For the text-containing cell, return its midpoint in (x, y) coordinate format. 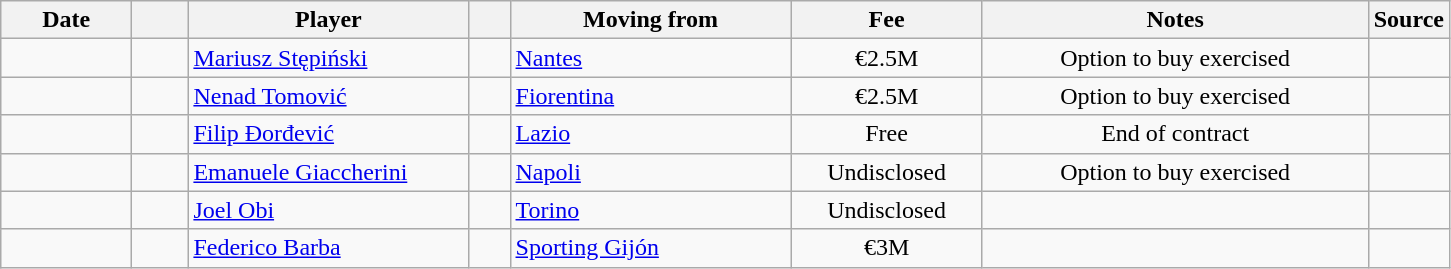
Joel Obi (328, 210)
Moving from (650, 20)
Sporting Gijón (650, 248)
Federico Barba (328, 248)
Player (328, 20)
Lazio (650, 134)
Date (66, 20)
End of contract (1175, 134)
Fee (886, 20)
Torino (650, 210)
Nenad Tomović (328, 96)
Mariusz Stępiński (328, 58)
Napoli (650, 172)
Notes (1175, 20)
Fiorentina (650, 96)
Filip Đorđević (328, 134)
Nantes (650, 58)
€3M (886, 248)
Free (886, 134)
Source (1408, 20)
Emanuele Giaccherini (328, 172)
